Find where the given text appears and provide that cell's center as [x, y] coordinate. 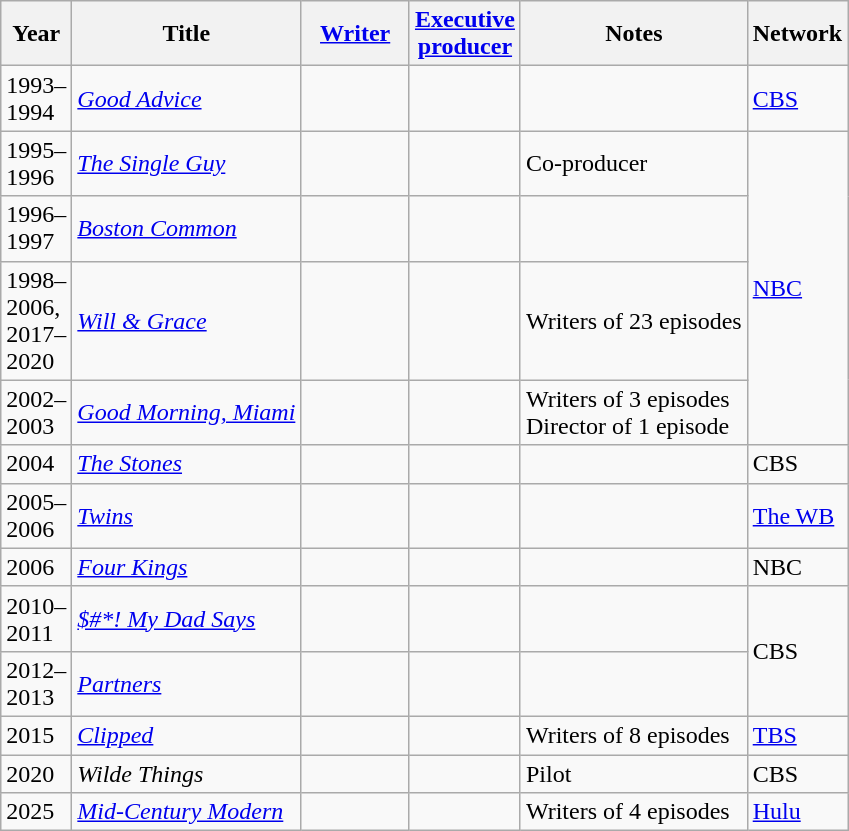
1998–2006,2017–2020 [36, 320]
2002–2003 [36, 412]
Boston Common [186, 228]
$#*! My Dad Says [186, 618]
Writers of 4 episodes [634, 812]
Four Kings [186, 567]
Writer [356, 34]
Mid-Century Modern [186, 812]
TBS [797, 735]
2005–2006 [36, 516]
Network [797, 34]
2004 [36, 464]
Twins [186, 516]
2015 [36, 735]
2012–2013 [36, 684]
Wilde Things [186, 773]
Clipped [186, 735]
The WB [797, 516]
2010–2011 [36, 618]
The Single Guy [186, 164]
Executive producer [464, 34]
Writers of 3 episodes Director of 1 episode [634, 412]
Writers of 23 episodes [634, 320]
Partners [186, 684]
Notes [634, 34]
Year [36, 34]
Pilot [634, 773]
1993–1994 [36, 98]
Will & Grace [186, 320]
1995–1996 [36, 164]
Co-producer [634, 164]
The Stones [186, 464]
1996–1997 [36, 228]
Writers of 8 episodes [634, 735]
2006 [36, 567]
2025 [36, 812]
Title [186, 34]
Good Morning, Miami [186, 412]
Hulu [797, 812]
Good Advice [186, 98]
2020 [36, 773]
